Output the (x, y) coordinate of the center of the cell containing the given text.  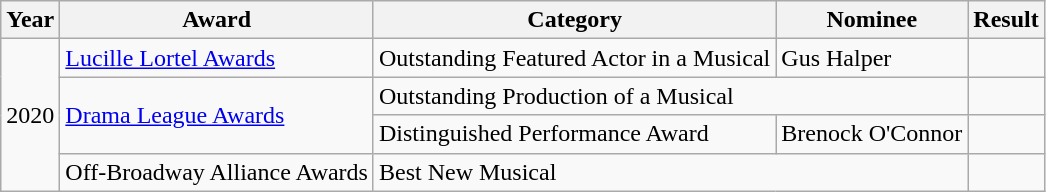
Year (30, 20)
Outstanding Featured Actor in a Musical (574, 58)
Drama League Awards (217, 115)
Lucille Lortel Awards (217, 58)
2020 (30, 115)
Outstanding Production of a Musical (670, 96)
Off-Broadway Alliance Awards (217, 172)
Distinguished Performance Award (574, 134)
Brenock O'Connor (872, 134)
Category (574, 20)
Result (1006, 20)
Award (217, 20)
Gus Halper (872, 58)
Nominee (872, 20)
Best New Musical (670, 172)
